For the text-containing cell, return its midpoint in [x, y] coordinate format. 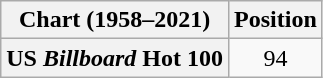
Chart (1958–2021) [115, 20]
94 [276, 58]
Position [276, 20]
US Billboard Hot 100 [115, 58]
